Extract the [x, y] coordinate from the center of the cell holding the provided text.  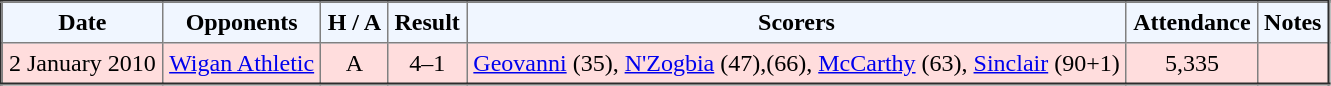
Geovanni (35), N'Zogbia (47),(66), McCarthy (63), Sinclair (90+1) [797, 64]
Notes [1293, 22]
Opponents [242, 22]
Wigan Athletic [242, 64]
Attendance [1192, 22]
2 January 2010 [82, 64]
5,335 [1192, 64]
Scorers [797, 22]
4–1 [428, 64]
A [354, 64]
Date [82, 22]
H / A [354, 22]
Result [428, 22]
